Capture the cell that displays the provided text and extract its (X, Y) central coordinate. 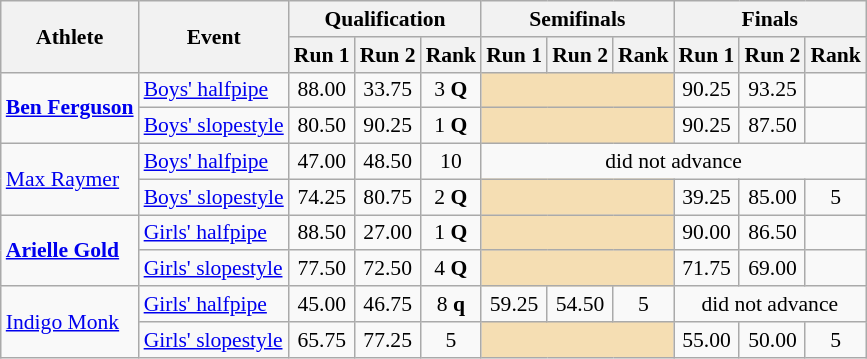
77.50 (322, 269)
27.00 (388, 233)
50.00 (772, 340)
Finals (770, 19)
88.50 (322, 233)
Arielle Gold (70, 250)
Indigo Monk (70, 322)
85.00 (772, 197)
80.50 (322, 126)
77.25 (388, 340)
72.50 (388, 269)
39.25 (707, 197)
Ben Ferguson (70, 108)
65.75 (322, 340)
87.50 (772, 126)
33.75 (388, 90)
Semifinals (577, 19)
10 (452, 162)
69.00 (772, 269)
48.50 (388, 162)
4 Q (452, 269)
3 Q (452, 90)
74.25 (322, 197)
80.75 (388, 197)
8 q (452, 304)
86.50 (772, 233)
45.00 (322, 304)
55.00 (707, 340)
Qualification (385, 19)
88.00 (322, 90)
2 Q (452, 197)
59.25 (514, 304)
71.75 (707, 269)
Event (214, 36)
54.50 (580, 304)
93.25 (772, 90)
90.00 (707, 233)
Athlete (70, 36)
47.00 (322, 162)
46.75 (388, 304)
Max Raymer (70, 180)
